Locate the cell with the specified text and output its [X, Y] center coordinate. 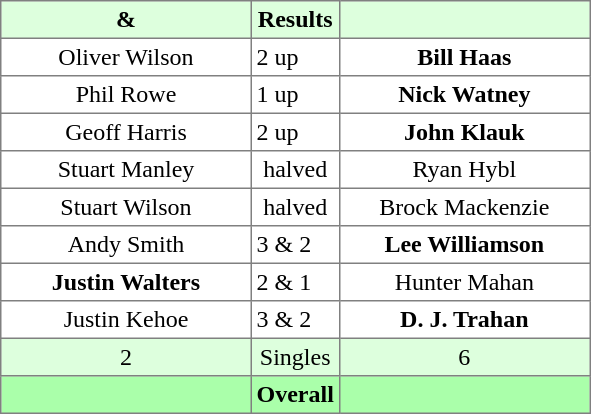
Overall [295, 395]
Stuart Wilson [126, 207]
Andy Smith [126, 245]
Results [295, 20]
2 & 1 [295, 282]
2 [126, 357]
Phil Rowe [126, 95]
1 up [295, 95]
Lee Williamson [464, 245]
Justin Walters [126, 282]
Nick Watney [464, 95]
Justin Kehoe [126, 320]
John Klauk [464, 132]
& [126, 20]
Ryan Hybl [464, 170]
6 [464, 357]
Geoff Harris [126, 132]
Oliver Wilson [126, 57]
Singles [295, 357]
Hunter Mahan [464, 282]
Stuart Manley [126, 170]
D. J. Trahan [464, 320]
Brock Mackenzie [464, 207]
Bill Haas [464, 57]
